Pinpoint the cell where the given text exists, returning its (x, y) midpoint coordinate. 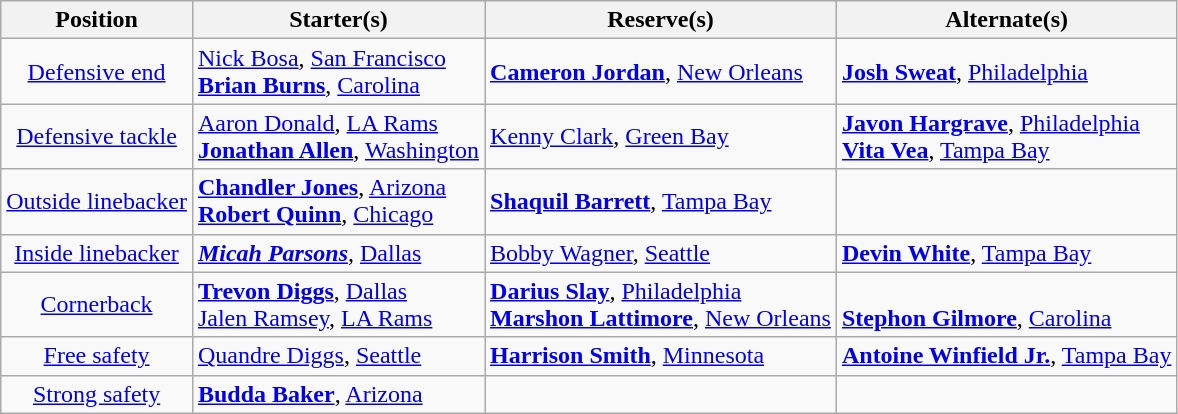
Reserve(s) (661, 20)
Defensive end (97, 72)
Quandre Diggs, Seattle (338, 356)
Cameron Jordan, New Orleans (661, 72)
Trevon Diggs, Dallas Jalen Ramsey, LA Rams (338, 304)
Free safety (97, 356)
Cornerback (97, 304)
Kenny Clark, Green Bay (661, 136)
Budda Baker, Arizona (338, 394)
Shaquil Barrett, Tampa Bay (661, 202)
Inside linebacker (97, 253)
Stephon Gilmore, Carolina (1006, 304)
Starter(s) (338, 20)
Strong safety (97, 394)
Aaron Donald, LA Rams Jonathan Allen, Washington (338, 136)
Antoine Winfield Jr., Tampa Bay (1006, 356)
Javon Hargrave, Philadelphia Vita Vea, Tampa Bay (1006, 136)
Defensive tackle (97, 136)
Outside linebacker (97, 202)
Harrison Smith, Minnesota (661, 356)
Alternate(s) (1006, 20)
Josh Sweat, Philadelphia (1006, 72)
Devin White, Tampa Bay (1006, 253)
Chandler Jones, Arizona Robert Quinn, Chicago (338, 202)
Bobby Wagner, Seattle (661, 253)
Darius Slay, Philadelphia Marshon Lattimore, New Orleans (661, 304)
Position (97, 20)
Nick Bosa, San Francisco Brian Burns, Carolina (338, 72)
Micah Parsons, Dallas (338, 253)
